Extract the (X, Y) coordinate from the center of the cell holding the provided text.  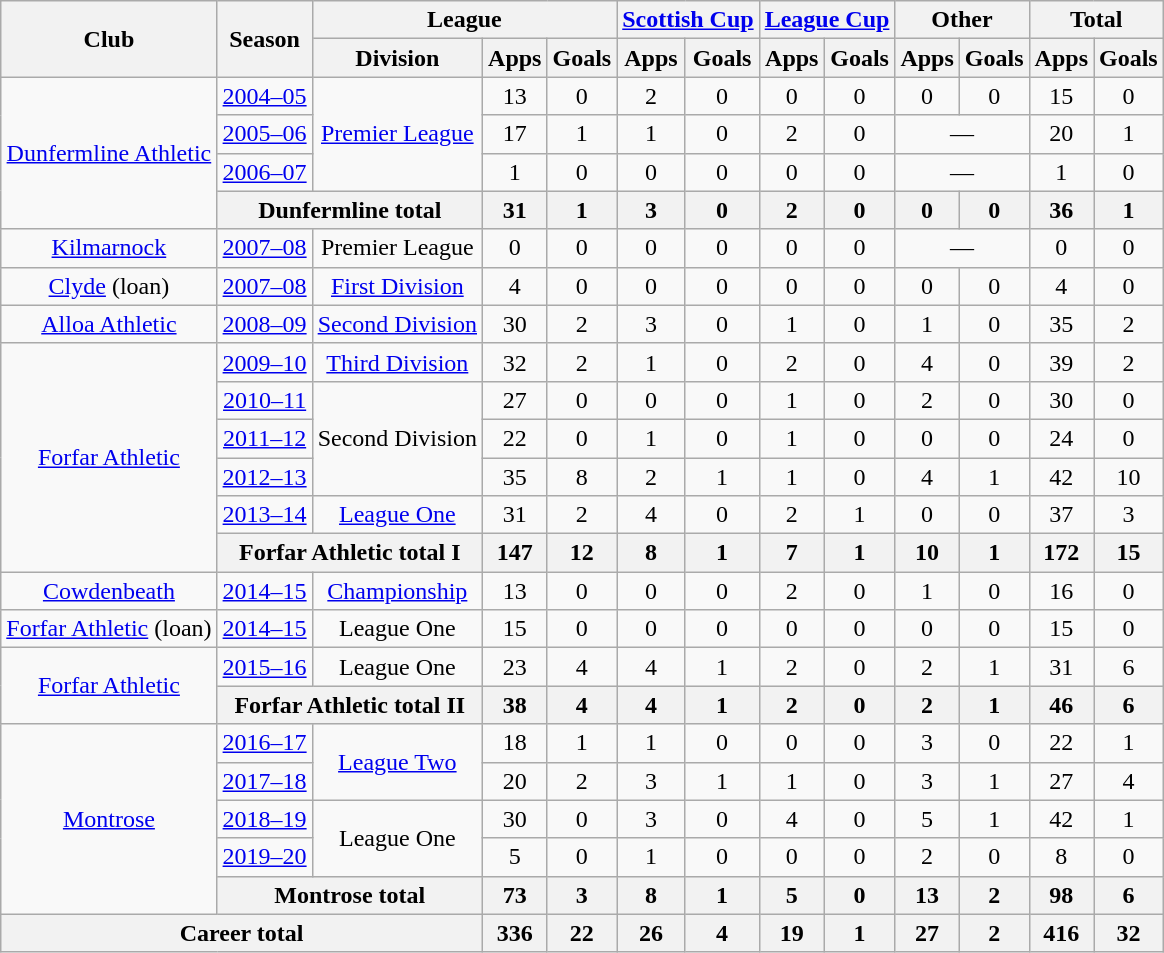
2012–13 (264, 477)
2015–16 (264, 667)
Dunfermline Athletic (109, 153)
Scottish Cup (688, 20)
2006–07 (264, 172)
Season (264, 39)
Kilmarnock (109, 248)
Division (397, 58)
Alloa Athletic (109, 324)
98 (1061, 895)
Third Division (397, 362)
Montrose (109, 819)
Clyde (loan) (109, 286)
26 (651, 933)
League Two (397, 762)
2013–14 (264, 515)
Other (962, 20)
38 (515, 705)
2016–17 (264, 743)
Dunfermline total (350, 210)
Cowdenbeath (109, 591)
Forfar Athletic total II (350, 705)
416 (1061, 933)
Forfar Athletic total I (350, 553)
16 (1061, 591)
17 (515, 134)
37 (1061, 515)
36 (1061, 210)
172 (1061, 553)
336 (515, 933)
Championship (397, 591)
League Cup (827, 20)
46 (1061, 705)
12 (582, 553)
2004–05 (264, 96)
24 (1061, 438)
Total (1096, 20)
2010–11 (264, 400)
Career total (242, 933)
147 (515, 553)
18 (515, 743)
73 (515, 895)
2017–18 (264, 781)
2011–12 (264, 438)
2005–06 (264, 134)
2018–19 (264, 819)
Forfar Athletic (loan) (109, 629)
2009–10 (264, 362)
2019–20 (264, 857)
Montrose total (350, 895)
7 (792, 553)
League (464, 20)
First Division (397, 286)
19 (792, 933)
39 (1061, 362)
Club (109, 39)
2008–09 (264, 324)
23 (515, 667)
